From the cell containing the given text, extract its center point as [x, y] coordinate. 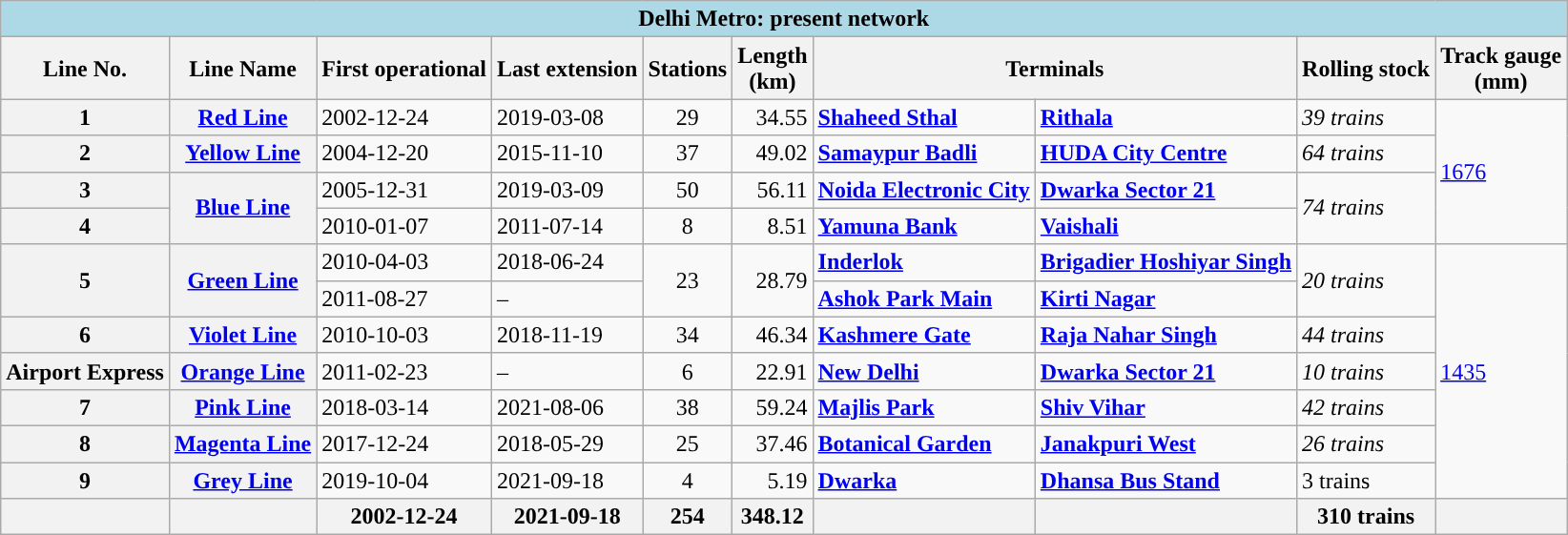
Yamuna Bank [923, 226]
20 trains [1366, 280]
2004-12-20 [404, 154]
7 [86, 407]
Magenta Line [242, 443]
29 [688, 117]
Majlis Park [923, 407]
Shaheed Sthal [923, 117]
Orange Line [242, 371]
39 trains [1366, 117]
34 [688, 335]
First operational [404, 69]
59.24 [773, 407]
2018-06-24 [567, 262]
49.02 [773, 154]
50 [688, 190]
Dwarka [923, 480]
2 [86, 154]
Brigadier Hoshiyar Singh [1166, 262]
2018-05-29 [567, 443]
2010-01-07 [404, 226]
5.19 [773, 480]
2010-04-03 [404, 262]
Grey Line [242, 480]
Length(km) [773, 69]
HUDA City Centre [1166, 154]
Airport Express [86, 371]
Inderlok [923, 262]
Line No. [86, 69]
2011-07-14 [567, 226]
New Delhi [923, 371]
Ashok Park Main [923, 298]
254 [688, 517]
Pink Line [242, 407]
2021-08-06 [567, 407]
46.34 [773, 335]
Violet Line [242, 335]
28.79 [773, 280]
2019-10-04 [404, 480]
44 trains [1366, 335]
Raja Nahar Singh [1166, 335]
1435 [1501, 371]
34.55 [773, 117]
38 [688, 407]
22.91 [773, 371]
Vaishali [1166, 226]
8.51 [773, 226]
Stations [688, 69]
Janakpuri West [1166, 443]
3 [86, 190]
Kirti Nagar [1166, 298]
37 [688, 154]
2018-03-14 [404, 407]
310 trains [1366, 517]
42 trains [1366, 407]
1676 [1501, 172]
9 [86, 480]
Dhansa Bus Stand [1166, 480]
25 [688, 443]
56.11 [773, 190]
Line Name [242, 69]
1 [86, 117]
Blue Line [242, 208]
Rolling stock [1366, 69]
64 trains [1366, 154]
Yellow Line [242, 154]
5 [86, 280]
Track gauge(mm) [1501, 69]
26 trains [1366, 443]
Rithala [1166, 117]
2019-03-09 [567, 190]
2019-03-08 [567, 117]
2005-12-31 [404, 190]
2018-11-19 [567, 335]
2015-11-10 [567, 154]
Red Line [242, 117]
Samaypur Badli [923, 154]
2011-08-27 [404, 298]
Green Line [242, 280]
Delhi Metro: present network [784, 19]
74 trains [1366, 208]
2011-02-23 [404, 371]
3 trains [1366, 480]
2017-12-24 [404, 443]
10 trains [1366, 371]
37.46 [773, 443]
348.12 [773, 517]
2010-10-03 [404, 335]
Shiv Vihar [1166, 407]
Kashmere Gate [923, 335]
Last extension [567, 69]
23 [688, 280]
Noida Electronic City [923, 190]
Terminals [1055, 69]
Botanical Garden [923, 443]
